Capture the cell that displays the provided text and extract its [x, y] central coordinate. 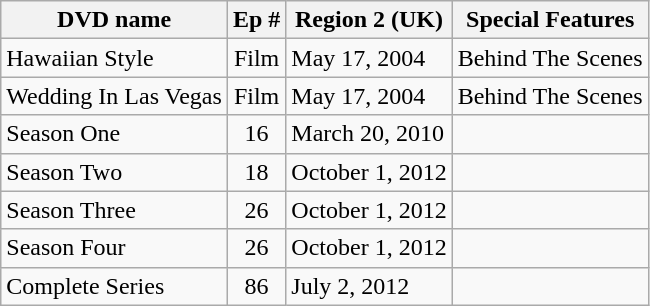
Region 2 (UK) [369, 20]
Wedding In Las Vegas [114, 96]
Season Three [114, 210]
DVD name [114, 20]
Season Two [114, 172]
Ep # [256, 20]
Season Four [114, 248]
Special Features [550, 20]
Complete Series [114, 286]
18 [256, 172]
March 20, 2010 [369, 134]
16 [256, 134]
July 2, 2012 [369, 286]
Season One [114, 134]
Hawaiian Style [114, 58]
86 [256, 286]
